Detect which cell encompasses the target text, then output its [X, Y] center coordinate. 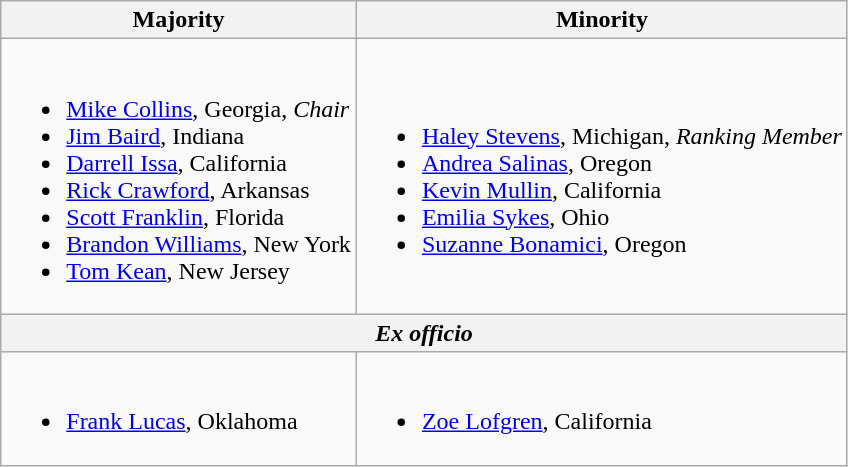
Zoe Lofgren, California [602, 408]
Majority [179, 20]
Ex officio [424, 333]
Haley Stevens, Michigan, Ranking MemberAndrea Salinas, OregonKevin Mullin, CaliforniaEmilia Sykes, OhioSuzanne Bonamici, Oregon [602, 176]
Minority [602, 20]
Frank Lucas, Oklahoma [179, 408]
